Scan for the cell matching the given text and deliver its [x, y] coordinate at center. 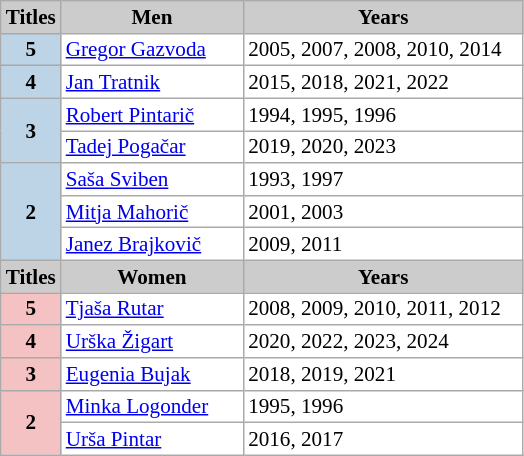
Saša Sviben [152, 179]
Jan Tratnik [152, 82]
2020, 2022, 2023, 2024 [383, 341]
2008, 2009, 2010, 2011, 2012 [383, 309]
2016, 2017 [383, 439]
Urša Pintar [152, 439]
Janez Brajkovič [152, 244]
Mitja Mahorič [152, 211]
2015, 2018, 2021, 2022 [383, 82]
Women [152, 276]
1993, 1997 [383, 179]
Tjaša Rutar [152, 309]
Minka Logonder [152, 406]
2018, 2019, 2021 [383, 374]
2005, 2007, 2008, 2010, 2014 [383, 49]
1994, 1995, 1996 [383, 114]
2019, 2020, 2023 [383, 147]
2009, 2011 [383, 244]
Robert Pintarič [152, 114]
1995, 1996 [383, 406]
Tadej Pogačar [152, 147]
Gregor Gazvoda [152, 49]
2001, 2003 [383, 211]
Men [152, 17]
Urška Žigart [152, 341]
Eugenia Bujak [152, 374]
